Output the (X, Y) coordinate of the center of the cell containing the given text.  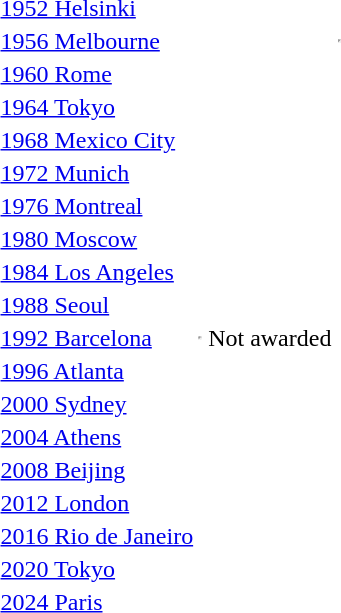
Not awarded (270, 338)
